Find where the given text appears and provide that cell's center as [x, y] coordinate. 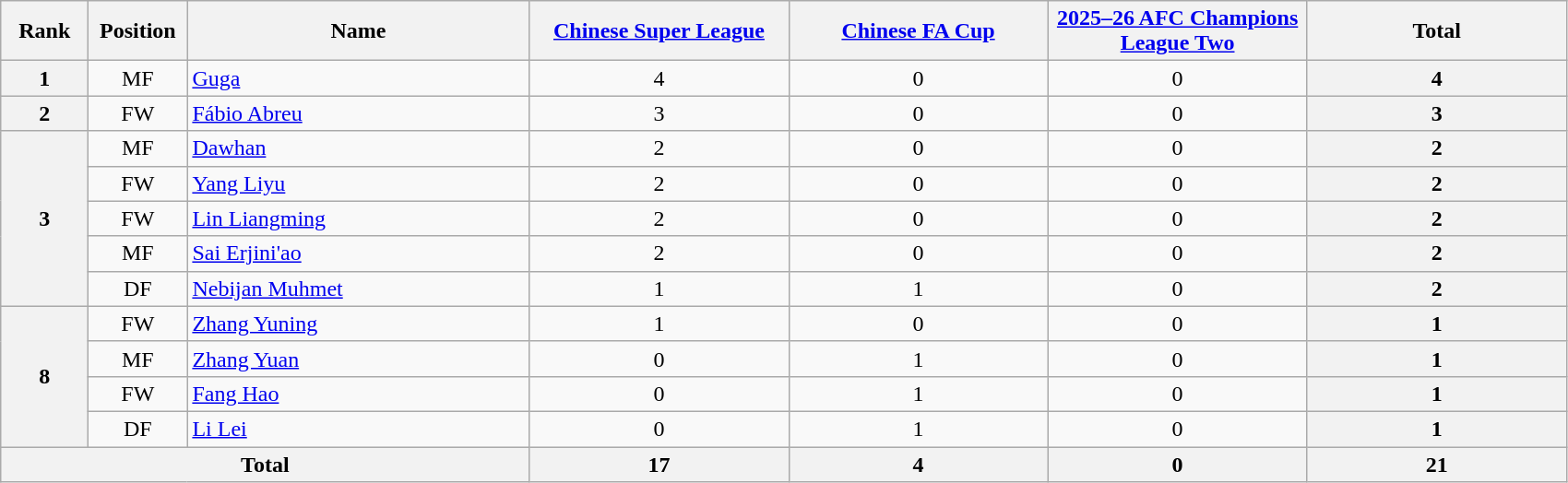
Sai Erjini'ao [358, 253]
Chinese Super League [659, 31]
21 [1437, 464]
2025–26 AFC Champions League Two [1177, 31]
Guga [358, 78]
Chinese FA Cup [919, 31]
Fang Hao [358, 394]
Nebijan Muhmet [358, 289]
Rank [44, 31]
Yang Liyu [358, 183]
8 [44, 376]
17 [659, 464]
Dawhan [358, 148]
Zhang Yuning [358, 324]
Position [138, 31]
Name [358, 31]
Li Lei [358, 429]
Zhang Yuan [358, 359]
Lin Liangming [358, 218]
Fábio Abreu [358, 113]
